Scan for the cell matching the given text and deliver its [X, Y] coordinate at center. 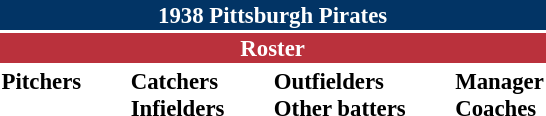
1938 Pittsburgh Pirates [272, 15]
Roster [272, 48]
